Capture the cell that displays the provided text and extract its [X, Y] central coordinate. 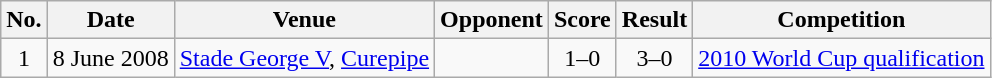
Date [110, 20]
Opponent [492, 20]
Score [582, 20]
1–0 [582, 58]
1 [24, 58]
Competition [842, 20]
Result [654, 20]
8 June 2008 [110, 58]
Stade George V, Curepipe [304, 58]
Venue [304, 20]
3–0 [654, 58]
No. [24, 20]
2010 World Cup qualification [842, 58]
